Scan for the cell matching the given text and deliver its [x, y] coordinate at center. 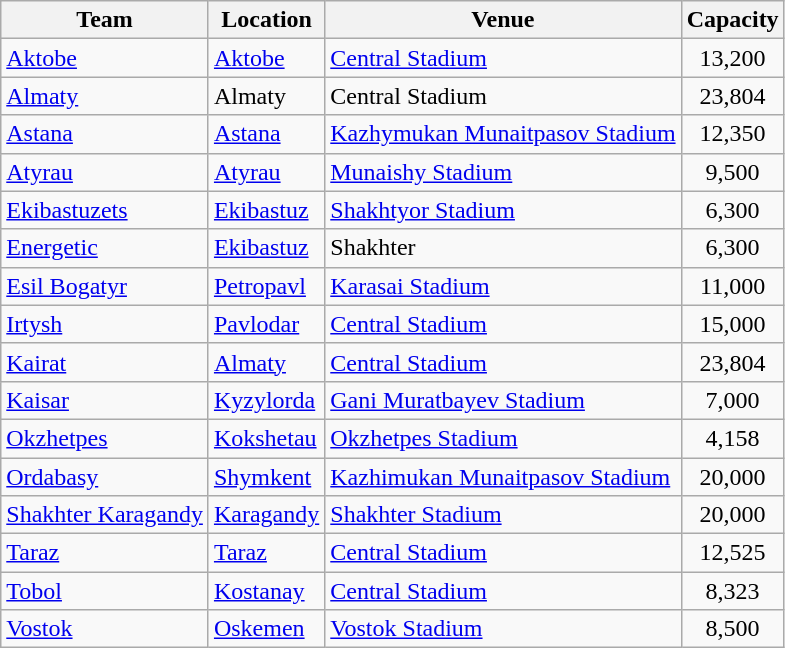
Esil Bogatyr [105, 286]
Location [266, 20]
Shymkent [266, 477]
Capacity [732, 20]
Kazhymukan Munaitpasov Stadium [503, 134]
Ekibastuzets [105, 210]
Kaisar [105, 400]
Energetic [105, 248]
Kairat [105, 362]
Shakhter Karagandy [105, 515]
Team [105, 20]
8,500 [732, 629]
Okzhetpes Stadium [503, 438]
Gani Muratbayev Stadium [503, 400]
Petropavl [266, 286]
12,525 [732, 553]
8,323 [732, 591]
Venue [503, 20]
Shakhter [503, 248]
Irtysh [105, 324]
4,158 [732, 438]
Karasai Stadium [503, 286]
Shakhtyor Stadium [503, 210]
Karagandy [266, 515]
Kazhimukan Munaitpasov Stadium [503, 477]
Pavlodar [266, 324]
9,500 [732, 172]
Kyzylorda [266, 400]
13,200 [732, 58]
Kokshetau [266, 438]
Oskemen [266, 629]
15,000 [732, 324]
12,350 [732, 134]
11,000 [732, 286]
Kostanay [266, 591]
Okzhetpes [105, 438]
7,000 [732, 400]
Tobol [105, 591]
Shakhter Stadium [503, 515]
Munaishy Stadium [503, 172]
Vostok [105, 629]
Ordabasy [105, 477]
Vostok Stadium [503, 629]
